Scan for the cell matching the given text and deliver its (x, y) coordinate at center. 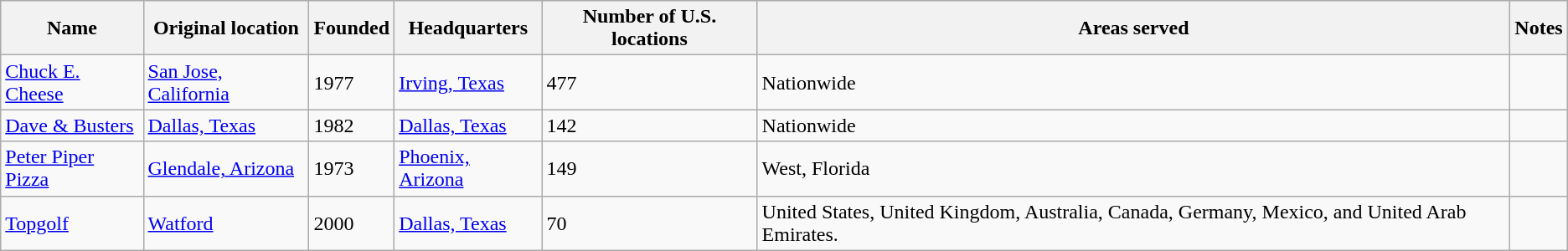
Glendale, Arizona (226, 169)
Dave & Busters (72, 125)
Watford (226, 223)
Peter Piper Pizza (72, 169)
1973 (352, 169)
1977 (352, 82)
Topgolf (72, 223)
Irving, Texas (468, 82)
1982 (352, 125)
Areas served (1134, 28)
149 (650, 169)
Founded (352, 28)
Name (72, 28)
United States, United Kingdom, Australia, Canada, Germany, Mexico, and United Arab Emirates. (1134, 223)
142 (650, 125)
2000 (352, 223)
Headquarters (468, 28)
70 (650, 223)
San Jose, California (226, 82)
Chuck E. Cheese (72, 82)
West, Florida (1134, 169)
Original location (226, 28)
477 (650, 82)
Phoenix, Arizona (468, 169)
Number of U.S. locations (650, 28)
Notes (1539, 28)
